Detect which cell encompasses the target text, then output its (X, Y) center coordinate. 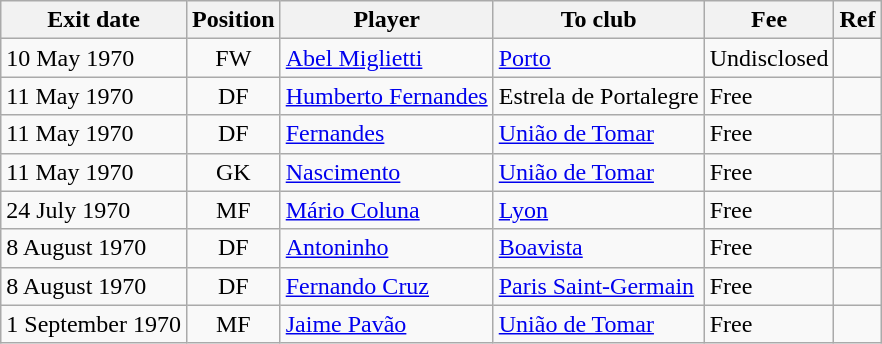
Fernando Cruz (386, 286)
1 September 1970 (94, 324)
Antoninho (386, 248)
Estrela de Portalegre (598, 96)
Mário Coluna (386, 210)
Jaime Pavão (386, 324)
Position (233, 20)
10 May 1970 (94, 58)
24 July 1970 (94, 210)
Lyon (598, 210)
Boavista (598, 248)
Fee (769, 20)
FW (233, 58)
Porto (598, 58)
Fernandes (386, 134)
To club (598, 20)
Exit date (94, 20)
Nascimento (386, 172)
GK (233, 172)
Ref (858, 20)
Player (386, 20)
Paris Saint-Germain (598, 286)
Abel Miglietti (386, 58)
Undisclosed (769, 58)
Humberto Fernandes (386, 96)
